Identify which cell holds the provided text, then report its [X, Y] central coordinate. 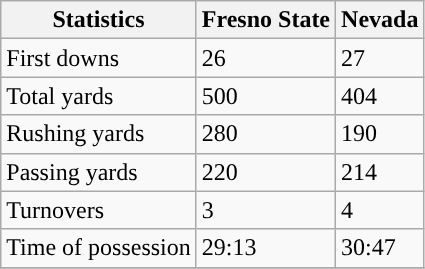
Statistics [99, 20]
214 [380, 172]
190 [380, 134]
Total yards [99, 96]
Nevada [380, 20]
Turnovers [99, 210]
3 [266, 210]
280 [266, 134]
500 [266, 96]
26 [266, 58]
30:47 [380, 248]
Rushing yards [99, 134]
404 [380, 96]
Time of possession [99, 248]
27 [380, 58]
First downs [99, 58]
Passing yards [99, 172]
Fresno State [266, 20]
220 [266, 172]
29:13 [266, 248]
4 [380, 210]
